Provide the (X, Y) coordinate of the cell's center where the given text is located.  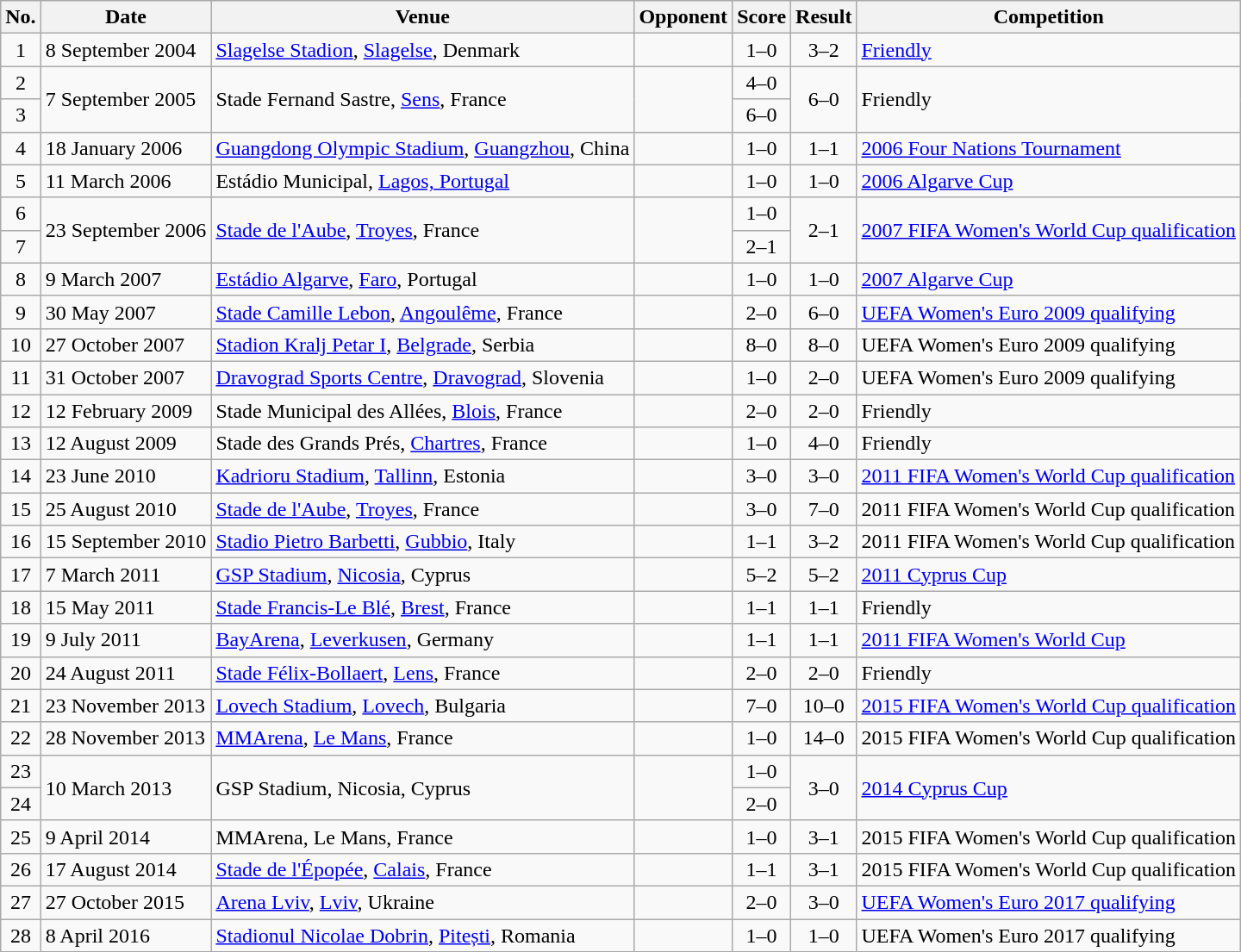
14–0 (824, 738)
9 July 2011 (126, 640)
2006 Four Nations Tournament (1049, 148)
21 (21, 706)
Stadio Pietro Barbetti, Gubbio, Italy (422, 542)
18 (21, 607)
18 January 2006 (126, 148)
24 August 2011 (126, 673)
16 (21, 542)
Slagelse Stadion, Slagelse, Denmark (422, 50)
12 February 2009 (126, 411)
17 (21, 575)
Date (126, 17)
6 (21, 214)
Competition (1049, 17)
25 August 2010 (126, 509)
Result (824, 17)
7 September 2005 (126, 99)
Stade Fernand Sastre, Sens, France (422, 99)
Estádio Municipal, Lagos, Portugal (422, 181)
20 (21, 673)
8 (21, 279)
1 (21, 50)
Venue (422, 17)
17 August 2014 (126, 869)
Kadrioru Stadium, Tallinn, Estonia (422, 476)
9 March 2007 (126, 279)
2011 FIFA Women's World Cup (1049, 640)
2006 Algarve Cup (1049, 181)
Stade Camille Lebon, Angoulême, France (422, 312)
2007 Algarve Cup (1049, 279)
19 (21, 640)
10 (21, 345)
2014 Cyprus Cup (1049, 787)
Estádio Algarve, Faro, Portugal (422, 279)
15 May 2011 (126, 607)
9 (21, 312)
12 August 2009 (126, 444)
10 March 2013 (126, 787)
27 October 2007 (126, 345)
7 (21, 246)
13 (21, 444)
27 (21, 902)
Guangdong Olympic Stadium, Guangzhou, China (422, 148)
3 (21, 115)
Score (762, 17)
12 (21, 411)
10–0 (824, 706)
30 May 2007 (126, 312)
22 (21, 738)
9 April 2014 (126, 837)
Stade Félix-Bollaert, Lens, France (422, 673)
4 (21, 148)
11 (21, 377)
15 September 2010 (126, 542)
Opponent (683, 17)
27 October 2015 (126, 902)
23 November 2013 (126, 706)
28 (21, 935)
Lovech Stadium, Lovech, Bulgaria (422, 706)
31 October 2007 (126, 377)
23 September 2006 (126, 230)
7 March 2011 (126, 575)
24 (21, 804)
26 (21, 869)
25 (21, 837)
14 (21, 476)
11 March 2006 (126, 181)
8 April 2016 (126, 935)
No. (21, 17)
23 June 2010 (126, 476)
2007 FIFA Women's World Cup qualification (1049, 230)
Stadion Kralj Petar I, Belgrade, Serbia (422, 345)
5 (21, 181)
Dravograd Sports Centre, Dravograd, Slovenia (422, 377)
Stade de l'Épopée, Calais, France (422, 869)
2 (21, 83)
Arena Lviv, Lviv, Ukraine (422, 902)
Stade des Grands Prés, Chartres, France (422, 444)
28 November 2013 (126, 738)
2011 Cyprus Cup (1049, 575)
Stadionul Nicolae Dobrin, Pitești, Romania (422, 935)
Stade Francis-Le Blé, Brest, France (422, 607)
15 (21, 509)
23 (21, 771)
8 September 2004 (126, 50)
BayArena, Leverkusen, Germany (422, 640)
Stade Municipal des Allées, Blois, France (422, 411)
